Scan for the cell matching the given text and deliver its (x, y) coordinate at center. 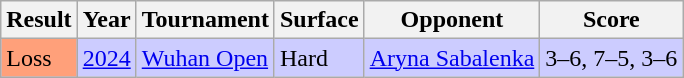
Score (612, 20)
Surface (319, 20)
Opponent (452, 20)
Aryna Sabalenka (452, 58)
Hard (319, 58)
Wuhan Open (205, 58)
Year (106, 20)
2024 (106, 58)
Result (39, 20)
Loss (39, 58)
Tournament (205, 20)
3–6, 7–5, 3–6 (612, 58)
